Return the (X, Y) coordinate for the center point of the cell that contains the specified text.  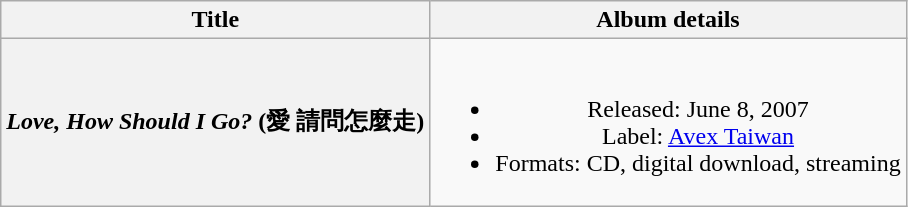
Title (216, 20)
Released: June 8, 2007Label: Avex TaiwanFormats: CD, digital download, streaming (668, 122)
Album details (668, 20)
Love, How Should I Go? (愛 請問怎麼走) (216, 122)
